Extract the [X, Y] coordinate from the center of the cell holding the provided text.  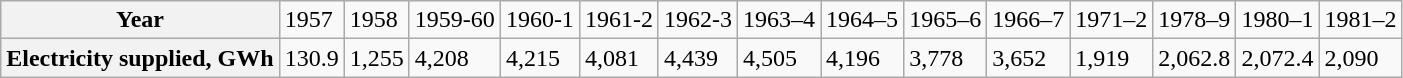
1957 [312, 20]
2,072.4 [1278, 58]
Year [140, 20]
1961-2 [618, 20]
Electricity supplied, GWh [140, 58]
4,215 [540, 58]
4,439 [698, 58]
3,778 [946, 58]
2,090 [1360, 58]
1980–1 [1278, 20]
1960-1 [540, 20]
1,255 [376, 58]
1965–6 [946, 20]
4,196 [862, 58]
1959-60 [454, 20]
1971–2 [1112, 20]
1963–4 [780, 20]
4,081 [618, 58]
4,208 [454, 58]
3,652 [1028, 58]
2,062.8 [1194, 58]
4,505 [780, 58]
1958 [376, 20]
130.9 [312, 58]
1981–2 [1360, 20]
1962-3 [698, 20]
1,919 [1112, 58]
1978–9 [1194, 20]
1966–7 [1028, 20]
1964–5 [862, 20]
